Return (X, Y) of the center of cell containing provided text 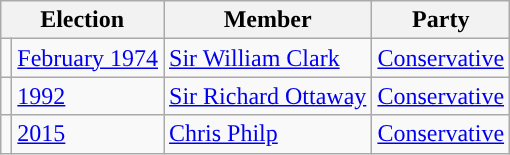
Member (268, 20)
Sir Richard Ottaway (268, 96)
1992 (88, 96)
Party (441, 20)
Election (82, 20)
Sir William Clark (268, 58)
2015 (88, 134)
Chris Philp (268, 134)
February 1974 (88, 58)
